Scan for the cell matching the given text and deliver its (x, y) coordinate at center. 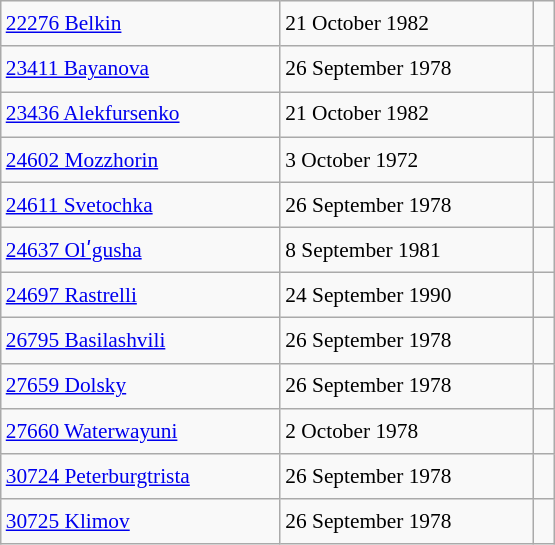
24 September 1990 (407, 296)
24611 Svetochka (141, 204)
30724 Peterburgtrista (141, 476)
27660 Waterwayuni (141, 430)
24637 Olʹgusha (141, 250)
24602 Mozzhorin (141, 160)
22276 Belkin (141, 24)
2 October 1978 (407, 430)
3 October 1972 (407, 160)
23411 Bayanova (141, 68)
26795 Basilashvili (141, 340)
27659 Dolsky (141, 386)
23436 Alekfursenko (141, 114)
30725 Klimov (141, 522)
24697 Rastrelli (141, 296)
8 September 1981 (407, 250)
